Capture the cell that displays the provided text and extract its (x, y) central coordinate. 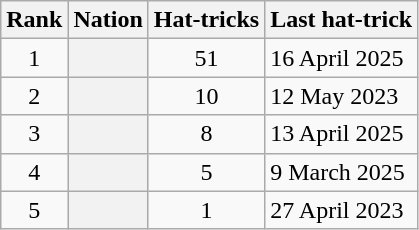
16 April 2025 (342, 58)
27 April 2023 (342, 210)
9 March 2025 (342, 172)
10 (206, 96)
Last hat-trick (342, 20)
13 April 2025 (342, 134)
2 (34, 96)
3 (34, 134)
8 (206, 134)
Nation (108, 20)
Rank (34, 20)
12 May 2023 (342, 96)
4 (34, 172)
51 (206, 58)
Hat-tricks (206, 20)
